Determine the (X, Y) coordinate at the center of the cell enclosing the given text.  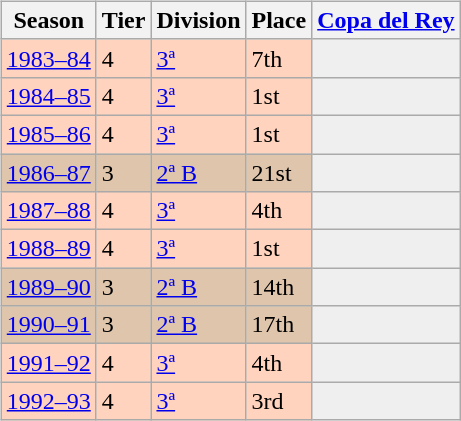
1990–91 (48, 325)
1984–85 (48, 96)
Copa del Rey (386, 20)
Season (48, 20)
Division (198, 20)
1991–92 (48, 363)
21st (279, 173)
Tier (124, 20)
1988–89 (48, 249)
1983–84 (48, 58)
17th (279, 325)
14th (279, 287)
1986–87 (48, 173)
1987–88 (48, 211)
1992–93 (48, 401)
1989–90 (48, 287)
3rd (279, 401)
7th (279, 58)
Place (279, 20)
1985–86 (48, 134)
